Detect which cell encompasses the target text, then output its (x, y) center coordinate. 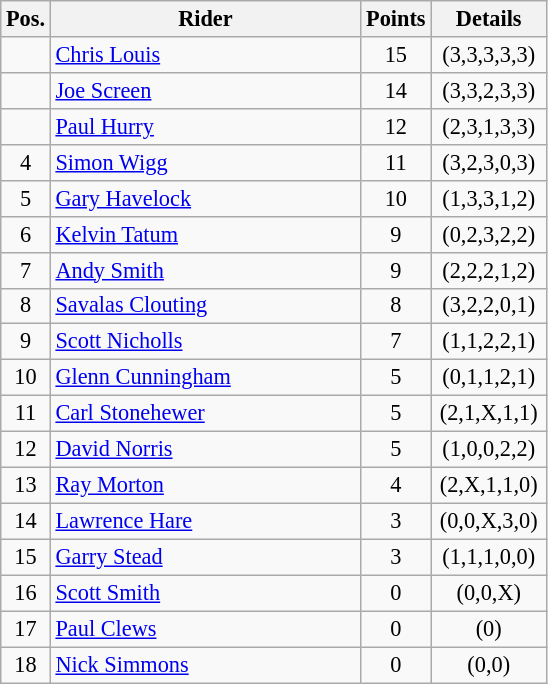
(3,2,3,0,3) (488, 162)
(0,0,X,3,0) (488, 521)
(2,3,1,3,3) (488, 126)
Points (396, 19)
Kelvin Tatum (205, 234)
16 (26, 593)
Scott Nicholls (205, 342)
Gary Havelock (205, 198)
(3,2,2,0,1) (488, 306)
(0,2,3,2,2) (488, 234)
Ray Morton (205, 485)
(0) (488, 629)
17 (26, 629)
(1,0,0,2,2) (488, 450)
(1,3,3,1,2) (488, 198)
(2,X,1,1,0) (488, 485)
Simon Wigg (205, 162)
Nick Simmons (205, 665)
(1,1,1,0,0) (488, 557)
18 (26, 665)
Pos. (26, 19)
Carl Stonehewer (205, 414)
Andy Smith (205, 270)
6 (26, 234)
Lawrence Hare (205, 521)
Paul Clews (205, 629)
(2,2,2,1,2) (488, 270)
Joe Screen (205, 90)
(0,1,1,2,1) (488, 378)
(3,3,2,3,3) (488, 90)
Garry Stead (205, 557)
David Norris (205, 450)
Details (488, 19)
(3,3,3,3,3) (488, 55)
Glenn Cunningham (205, 378)
Savalas Clouting (205, 306)
(1,1,2,2,1) (488, 342)
Scott Smith (205, 593)
(2,1,X,1,1) (488, 414)
Chris Louis (205, 55)
(0,0) (488, 665)
13 (26, 485)
(0,0,X) (488, 593)
Rider (205, 19)
Paul Hurry (205, 126)
